Pinpoint the cell where the given text exists, returning its [X, Y] midpoint coordinate. 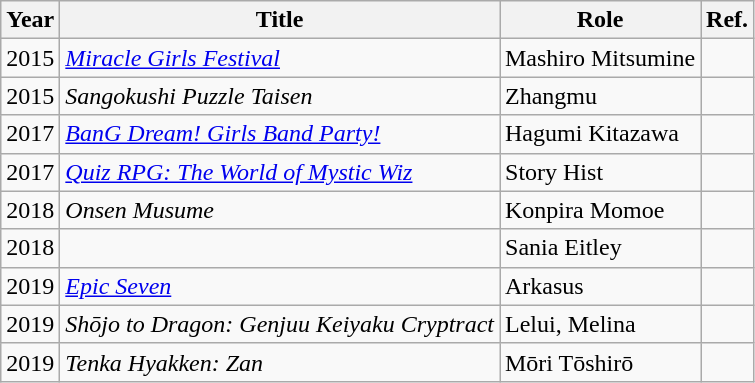
Title [280, 20]
Konpira Momoe [600, 210]
Arkasus [600, 286]
Story Hist [600, 172]
Ref. [728, 20]
Miracle Girls Festival [280, 58]
Lelui, Melina [600, 324]
Quiz RPG: The World of Mystic Wiz [280, 172]
Shōjo to Dragon: Genjuu Keiyaku Cryptract [280, 324]
Mōri Tōshirō [600, 362]
Sania Eitley [600, 248]
Hagumi Kitazawa [600, 134]
Zhangmu [600, 96]
Tenka Hyakken: Zan [280, 362]
Mashiro Mitsumine [600, 58]
Epic Seven [280, 286]
BanG Dream! Girls Band Party! [280, 134]
Year [30, 20]
Role [600, 20]
Onsen Musume [280, 210]
Sangokushi Puzzle Taisen [280, 96]
